Output the (x, y) coordinate of the center of the cell containing the given text.  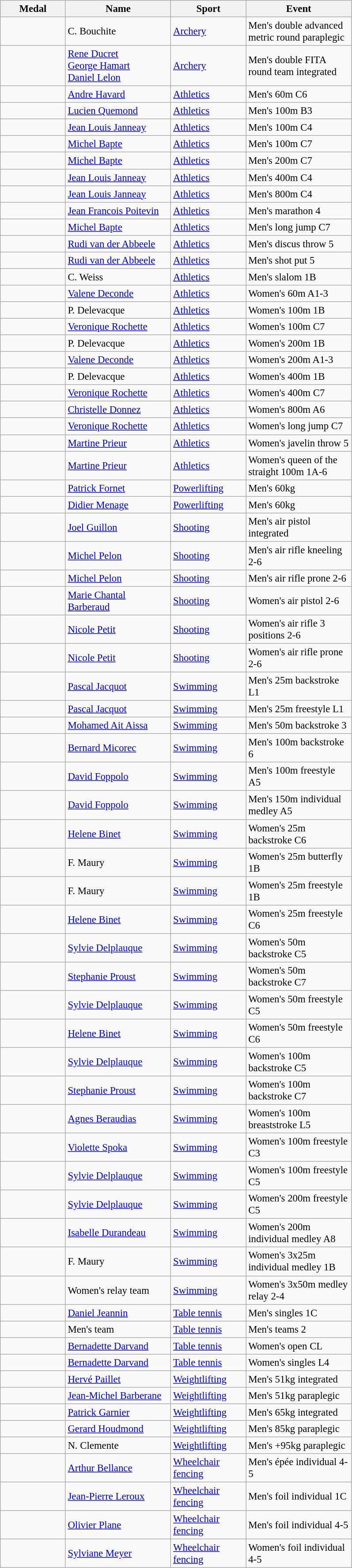
Women's 50m backstroke C5 (299, 948)
Arthur Bellance (118, 1468)
Women's relay team (118, 1290)
Men's 51kg paraplegic (299, 1396)
Men's long jump C7 (299, 227)
Women's javelin throw 5 (299, 443)
Women's long jump C7 (299, 427)
C. Weiss (118, 277)
Men's 400m C4 (299, 178)
N. Clemente (118, 1446)
Name (118, 9)
Men's air rifle prone 2-6 (299, 578)
Gerard Houdmond (118, 1429)
Joel Guillon (118, 527)
Mohamed Ait Aissa (118, 725)
Women's 200m 1B (299, 344)
Hervé Paillet (118, 1379)
Women's air rifle 3 positions 2-6 (299, 630)
Daniel Jeannin (118, 1313)
Women's 100m freestyle C3 (299, 1147)
Patrick Fornet (118, 488)
Sylviane Meyer (118, 1553)
Marie Chantal Barberaud (118, 601)
Men's marathon 4 (299, 211)
Sport (208, 9)
Women's 400m C7 (299, 393)
C. Bouchite (118, 32)
Women's 100m breaststroke L5 (299, 1119)
Didier Menage (118, 505)
Men's foil individual 1C (299, 1497)
Women's air pistol 2-6 (299, 601)
Men's 200m C7 (299, 161)
Women's 800m A6 (299, 410)
Women's 25m freestyle 1B (299, 891)
Medal (33, 9)
Men's double advanced metric round paraplegic (299, 32)
Agnes Beraudias (118, 1119)
Men's 100m backstroke 6 (299, 748)
Men's 25m freestyle L1 (299, 709)
Women's 25m freestyle C6 (299, 919)
Men's 100m B3 (299, 111)
Women's 100m C7 (299, 327)
Olivier Plane (118, 1525)
Women's 50m freestyle C5 (299, 1005)
Women's 200m individual medley A8 (299, 1233)
Jean Francois Poitevin (118, 211)
Women's 25m butterfly 1B (299, 862)
Women's 100m 1B (299, 310)
Women's 50m backstroke C7 (299, 977)
Women's singles L4 (299, 1363)
Men's 150m individual medley A5 (299, 805)
Women's 25m backstroke C6 (299, 834)
Women's 200m A1-3 (299, 360)
Christelle Donnez (118, 410)
Women's 3x25m individual medley 1B (299, 1262)
Women's 400m 1B (299, 377)
Event (299, 9)
Men's singles 1C (299, 1313)
Men's 51kg integrated (299, 1379)
Men's discus throw 5 (299, 244)
Men's 60m C6 (299, 94)
Men's 85kg paraplegic (299, 1429)
Lucien Quemond (118, 111)
Men's shot put 5 (299, 261)
Isabelle Durandeau (118, 1233)
Men's 100m freestyle A5 (299, 776)
Men's teams 2 (299, 1329)
Men's +95kg paraplegic (299, 1446)
Women's queen of the straight 100m 1A-6 (299, 465)
Women's foil individual 4-5 (299, 1553)
Men's 25m backstroke L1 (299, 686)
Women's 3x50m medley relay 2-4 (299, 1290)
Men's 800m C4 (299, 194)
Women's 50m freestyle C6 (299, 1033)
Bernard Micorec (118, 748)
Men's air pistol integrated (299, 527)
Women's 100m backstroke C5 (299, 1062)
Violette Spoka (118, 1147)
Rene Ducret George Hamart Daniel Lelon (118, 66)
Men's épée individual 4-5 (299, 1468)
Men's 50m backstroke 3 (299, 725)
Men's team (118, 1329)
Women's air rifle prone 2-6 (299, 658)
Jean-Michel Barberane (118, 1396)
Andre Havard (118, 94)
Men's air rifle kneeling 2-6 (299, 555)
Jean-Pierre Leroux (118, 1497)
Women's 200m freestyle C5 (299, 1205)
Men's 100m C4 (299, 128)
Women's open CL (299, 1346)
Women's 100m freestyle C5 (299, 1176)
Men's double FITA round team integrated (299, 66)
Men's 100m C7 (299, 144)
Women's 60m A1-3 (299, 294)
Men's slalom 1B (299, 277)
Men's 65kg integrated (299, 1412)
Men's foil individual 4-5 (299, 1525)
Women's 100m backstroke C7 (299, 1091)
Patrick Garnier (118, 1412)
